Capture the cell that displays the provided text and extract its [X, Y] central coordinate. 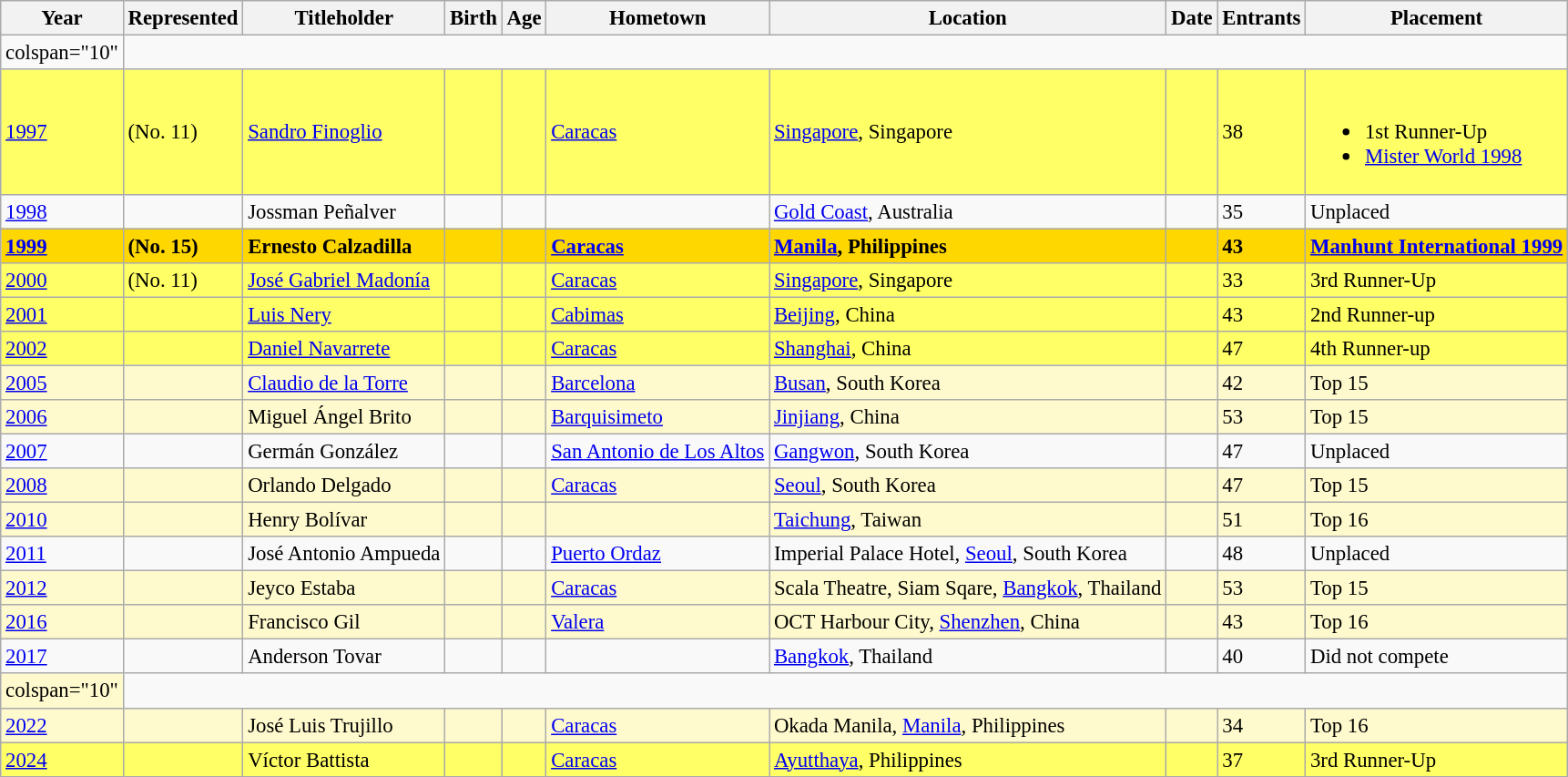
40 [1262, 657]
Barcelona [657, 383]
Date [1192, 18]
Daniel Navarrete [344, 349]
2010 [62, 520]
Placement [1437, 18]
Luis Nery [344, 314]
Manila, Philippines [968, 246]
Orlando Delgado [344, 486]
Age [524, 18]
38 [1262, 131]
42 [1262, 383]
Germán González [344, 451]
Year [62, 18]
2016 [62, 622]
1998 [62, 211]
2017 [62, 657]
Represented [183, 18]
1999 [62, 246]
Anderson Tovar [344, 657]
2012 [62, 588]
2005 [62, 383]
1997 [62, 131]
2001 [62, 314]
Claudio de la Torre [344, 383]
OCT Harbour City, Shenzhen, China [968, 622]
San Antonio de Los Altos [657, 451]
Gangwon, South Korea [968, 451]
Sandro Finoglio [344, 131]
Imperial Palace Hotel, Seoul, South Korea [968, 554]
2000 [62, 280]
37 [1262, 760]
Entrants [1262, 18]
Location [968, 18]
2006 [62, 417]
2008 [62, 486]
Seoul, South Korea [968, 486]
2002 [62, 349]
José Antonio Ampueda [344, 554]
34 [1262, 725]
Manhunt International 1999 [1437, 246]
Jinjiang, China [968, 417]
Ernesto Calzadilla [344, 246]
Busan, South Korea [968, 383]
Jeyco Estaba [344, 588]
35 [1262, 211]
Cabimas [657, 314]
(No. 15) [183, 246]
Hometown [657, 18]
Francisco Gil [344, 622]
Valera [657, 622]
Ayutthaya, Philippines [968, 760]
Taichung, Taiwan [968, 520]
2011 [62, 554]
2nd Runner-up [1437, 314]
2024 [62, 760]
Okada Manila, Manila, Philippines [968, 725]
Beijing, China [968, 314]
Scala Theatre, Siam Sqare, Bangkok, Thailand [968, 588]
51 [1262, 520]
José Luis Trujillo [344, 725]
Miguel Ángel Brito [344, 417]
Víctor Battista [344, 760]
33 [1262, 280]
Gold Coast, Australia [968, 211]
2007 [62, 451]
4th Runner-up [1437, 349]
Birth [473, 18]
Shanghai, China [968, 349]
48 [1262, 554]
Jossman Peñalver [344, 211]
Puerto Ordaz [657, 554]
Henry Bolívar [344, 520]
2022 [62, 725]
Did not compete [1437, 657]
Titleholder [344, 18]
1st Runner-UpMister World 1998 [1437, 131]
Barquisimeto [657, 417]
José Gabriel Madonía [344, 280]
Bangkok, Thailand [968, 657]
